Scan for the cell matching the given text and deliver its (X, Y) coordinate at center. 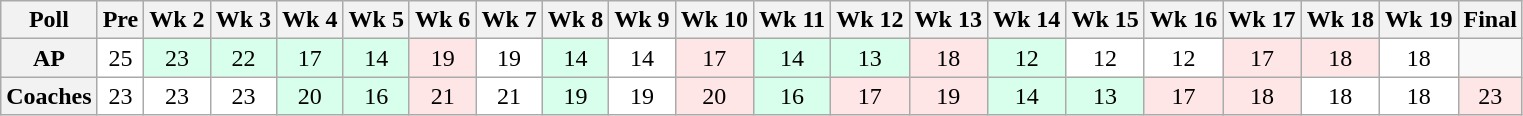
Wk 3 (243, 20)
Wk 18 (1340, 20)
Wk 11 (792, 20)
Wk 13 (948, 20)
Poll (49, 20)
Final (1490, 20)
Wk 14 (1026, 20)
25 (120, 58)
Wk 17 (1262, 20)
Pre (120, 20)
Wk 12 (870, 20)
Wk 8 (575, 20)
Coaches (49, 96)
22 (243, 58)
Wk 7 (509, 20)
Wk 19 (1419, 20)
Wk 2 (177, 20)
Wk 4 (310, 20)
Wk 16 (1183, 20)
Wk 5 (376, 20)
AP (49, 58)
Wk 15 (1105, 20)
Wk 9 (642, 20)
Wk 6 (442, 20)
Wk 10 (714, 20)
